Locate the cell with the specified text and output its (X, Y) center coordinate. 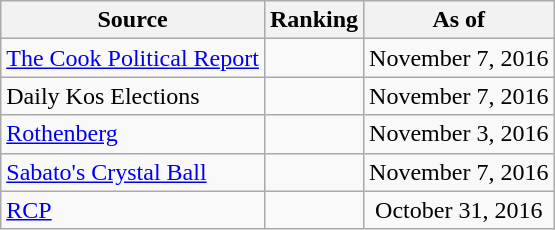
Sabato's Crystal Ball (133, 172)
Source (133, 20)
Daily Kos Elections (133, 96)
November 3, 2016 (459, 134)
Rothenberg (133, 134)
RCP (133, 210)
As of (459, 20)
The Cook Political Report (133, 58)
Ranking (314, 20)
October 31, 2016 (459, 210)
